Provide the [X, Y] coordinate of the cell's center where the given text is located.  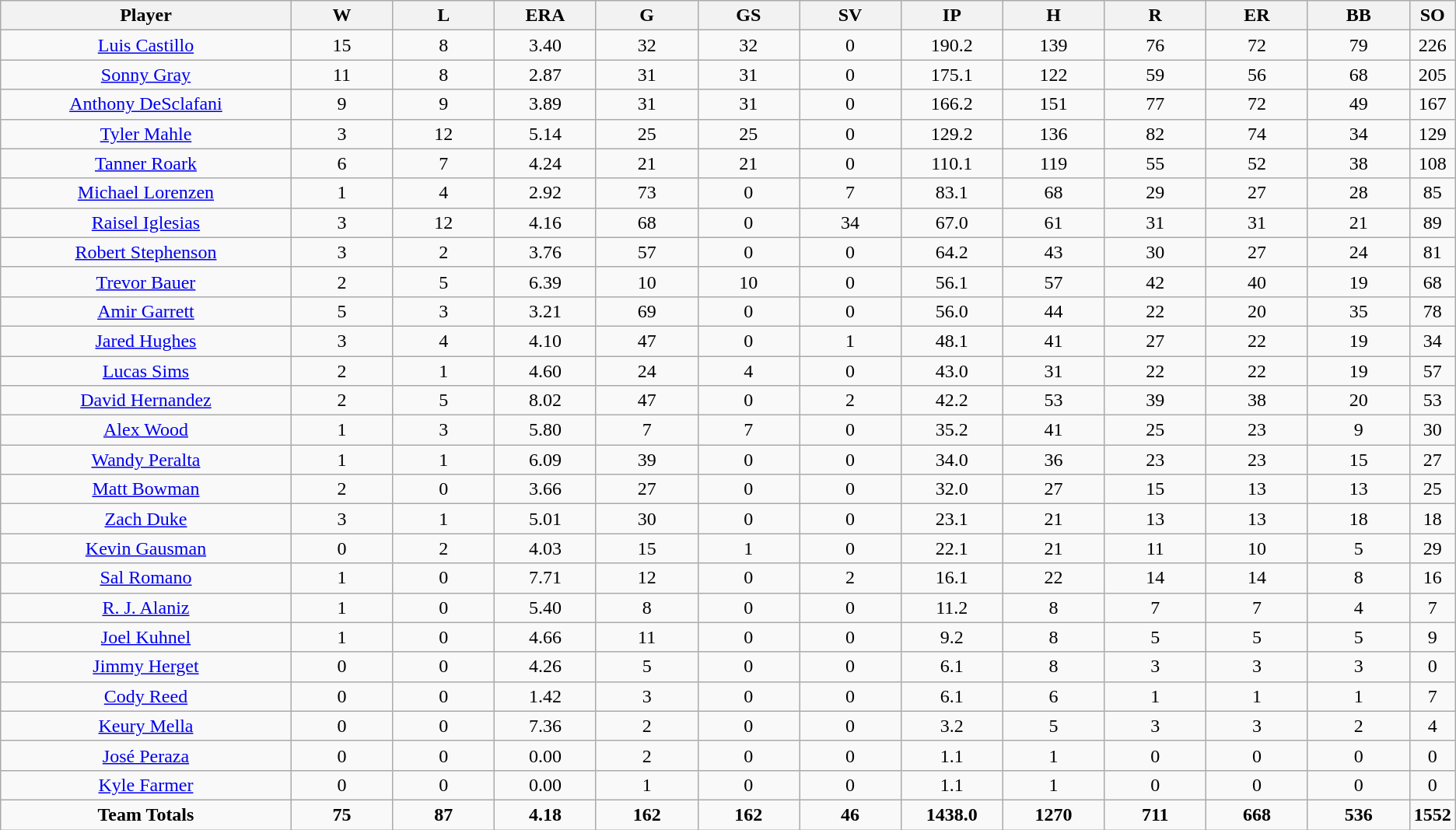
78 [1433, 311]
151 [1053, 104]
79 [1358, 45]
16.1 [952, 578]
536 [1358, 814]
69 [647, 311]
Trevor Bauer [146, 282]
Jimmy Herget [146, 667]
Team Totals [146, 814]
Luis Castillo [146, 45]
R [1156, 16]
11.2 [952, 608]
1270 [1053, 814]
42 [1156, 282]
6.39 [546, 282]
David Hernandez [146, 401]
226 [1433, 45]
1.42 [546, 696]
668 [1257, 814]
81 [1433, 252]
IP [952, 16]
34.0 [952, 460]
1552 [1433, 814]
5.40 [546, 608]
85 [1433, 193]
5.14 [546, 134]
Sal Romano [146, 578]
José Peraza [146, 755]
R. J. Alaniz [146, 608]
Sonny Gray [146, 75]
4.66 [546, 637]
5.80 [546, 430]
136 [1053, 134]
4.18 [546, 814]
56.0 [952, 311]
Tyler Mahle [146, 134]
77 [1156, 104]
4.16 [546, 222]
59 [1156, 75]
L [443, 16]
4.03 [546, 548]
61 [1053, 222]
76 [1156, 45]
190.2 [952, 45]
49 [1358, 104]
G [647, 16]
6.09 [546, 460]
87 [443, 814]
Matt Bowman [146, 489]
167 [1433, 104]
ERA [546, 16]
GS [748, 16]
9.2 [952, 637]
3.76 [546, 252]
4.24 [546, 163]
Anthony DeSclafani [146, 104]
22.1 [952, 548]
42.2 [952, 401]
56 [1257, 75]
711 [1156, 814]
48.1 [952, 341]
73 [647, 193]
Wandy Peralta [146, 460]
Player [146, 16]
166.2 [952, 104]
Raisel Iglesias [146, 222]
64.2 [952, 252]
44 [1053, 311]
H [1053, 16]
43 [1053, 252]
129 [1433, 134]
Michael Lorenzen [146, 193]
2.87 [546, 75]
ER [1257, 16]
55 [1156, 163]
3.89 [546, 104]
Kyle Farmer [146, 785]
5.01 [546, 519]
2.92 [546, 193]
W [342, 16]
35 [1358, 311]
7.36 [546, 726]
1438.0 [952, 814]
43.0 [952, 371]
Jared Hughes [146, 341]
8.02 [546, 401]
4.26 [546, 667]
SO [1433, 16]
SV [851, 16]
35.2 [952, 430]
89 [1433, 222]
Keury Mella [146, 726]
28 [1358, 193]
Robert Stephenson [146, 252]
3.2 [952, 726]
52 [1257, 163]
BB [1358, 16]
75 [342, 814]
3.66 [546, 489]
Joel Kuhnel [146, 637]
129.2 [952, 134]
110.1 [952, 163]
4.60 [546, 371]
119 [1053, 163]
16 [1433, 578]
139 [1053, 45]
23.1 [952, 519]
56.1 [952, 282]
Lucas Sims [146, 371]
67.0 [952, 222]
Amir Garrett [146, 311]
46 [851, 814]
3.21 [546, 311]
Alex Wood [146, 430]
36 [1053, 460]
205 [1433, 75]
108 [1433, 163]
74 [1257, 134]
82 [1156, 134]
3.40 [546, 45]
83.1 [952, 193]
40 [1257, 282]
175.1 [952, 75]
4.10 [546, 341]
Tanner Roark [146, 163]
32.0 [952, 489]
122 [1053, 75]
Kevin Gausman [146, 548]
7.71 [546, 578]
Zach Duke [146, 519]
Cody Reed [146, 696]
